From the cell containing the given text, extract its center point as (x, y) coordinate. 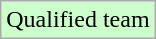
Qualified team (78, 20)
